Locate the cell with the specified text and output its [X, Y] center coordinate. 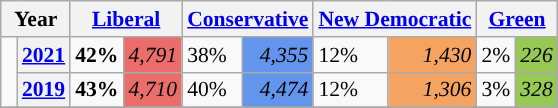
40% [212, 90]
43% [96, 90]
42% [96, 55]
328 [536, 90]
2% [496, 55]
4,474 [278, 90]
3% [496, 90]
New Democratic [394, 19]
226 [536, 55]
2019 [44, 90]
Year [36, 19]
2021 [44, 55]
Conservative [248, 19]
38% [212, 55]
Green [516, 19]
4,355 [278, 55]
Liberal [126, 19]
1,430 [432, 55]
1,306 [432, 90]
4,791 [152, 55]
4,710 [152, 90]
